Search for the cell housing the specified text and yield its [x, y] center coordinate. 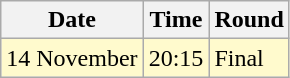
Time [176, 20]
20:15 [176, 58]
Date [72, 20]
Final [249, 58]
Round [249, 20]
14 November [72, 58]
